Return the (X, Y) coordinate for the center point of the cell that contains the specified text.  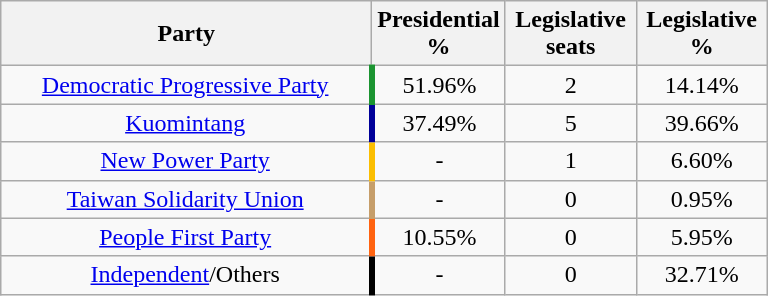
Party (186, 34)
37.49% (438, 123)
32.71% (702, 275)
New Power Party (186, 161)
Kuomintang (186, 123)
2 (570, 85)
14.14% (702, 85)
Legislative seats (570, 34)
10.55% (438, 237)
6.60% (702, 161)
Democratic Progressive Party (186, 85)
51.96% (438, 85)
5 (570, 123)
Legislative % (702, 34)
5.95% (702, 237)
Presidential % (438, 34)
0.95% (702, 199)
People First Party (186, 237)
1 (570, 161)
Taiwan Solidarity Union (186, 199)
39.66% (702, 123)
Independent/Others (186, 275)
